Search for the cell housing the specified text and yield its (X, Y) center coordinate. 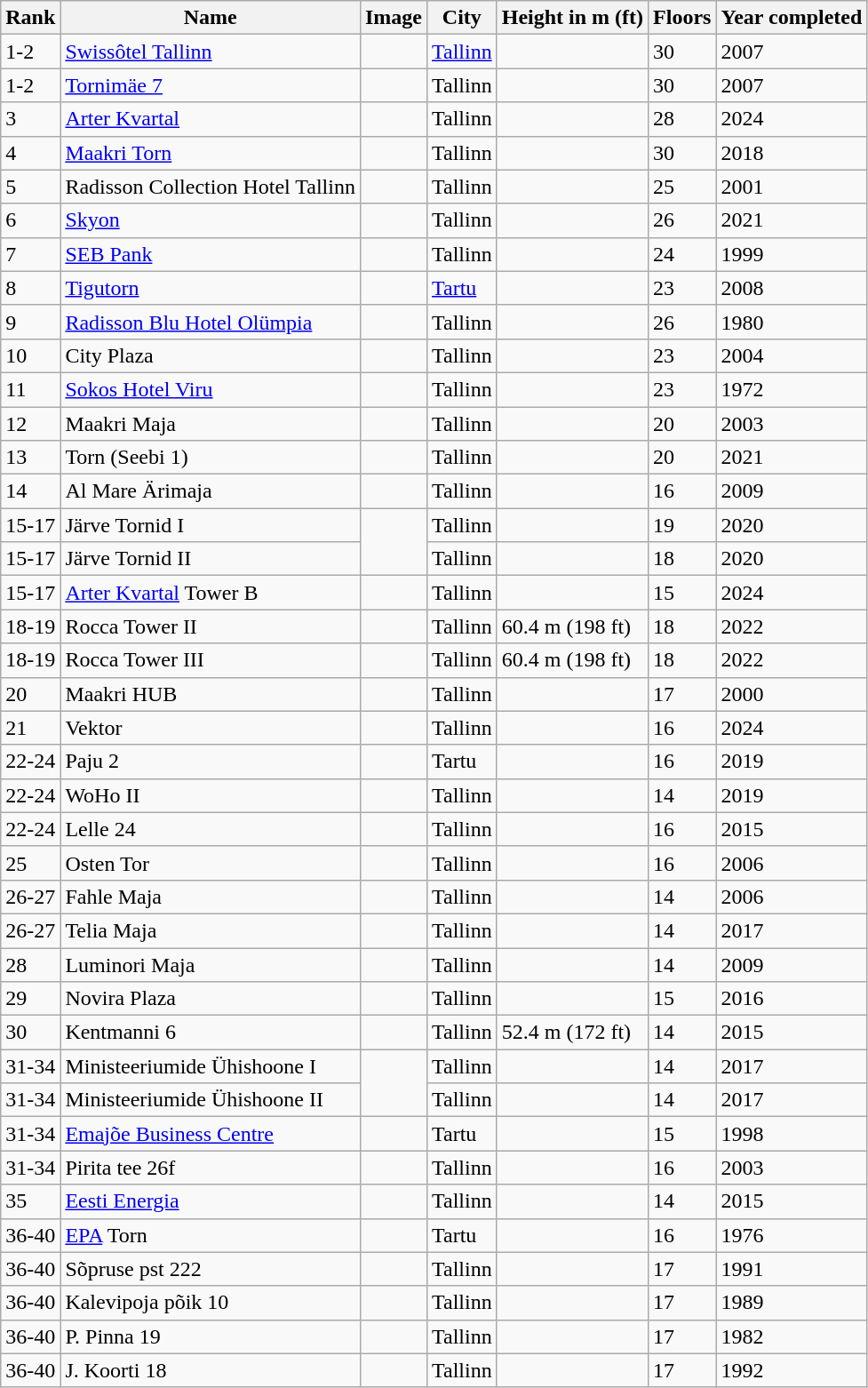
5 (30, 187)
4 (30, 153)
Ministeeriumide Ühishoone II (211, 1100)
11 (30, 389)
8 (30, 288)
Arter Kvartal (211, 119)
J. Koorti 18 (211, 1370)
Emajõe Business Centre (211, 1134)
1976 (792, 1235)
WoHo II (211, 795)
Image (393, 18)
Tornimäe 7 (211, 85)
Lelle 24 (211, 829)
Name (211, 18)
Paju 2 (211, 762)
29 (30, 999)
SEB Pank (211, 254)
Kalevipoja põik 10 (211, 1303)
Floors (682, 18)
6 (30, 220)
Skyon (211, 220)
1991 (792, 1269)
Novira Plaza (211, 999)
1982 (792, 1336)
City (462, 18)
Height in m (ft) (572, 18)
2004 (792, 355)
Osten Tor (211, 863)
52.4 m (172 ft) (572, 1033)
9 (30, 322)
7 (30, 254)
Rank (30, 18)
Arter Kvartal Tower B (211, 593)
3 (30, 119)
Torn (Seebi 1) (211, 458)
Maakri Maja (211, 424)
Kentmanni 6 (211, 1033)
Järve Tornid I (211, 525)
Luminori Maja (211, 964)
2016 (792, 999)
Rocca Tower III (211, 660)
2001 (792, 187)
1972 (792, 389)
Sõpruse pst 222 (211, 1269)
1992 (792, 1370)
Radisson Blu Hotel Olümpia (211, 322)
21 (30, 728)
Rocca Tower II (211, 626)
Swissôtel Tallinn (211, 52)
24 (682, 254)
12 (30, 424)
2000 (792, 694)
1989 (792, 1303)
10 (30, 355)
Pirita tee 26f (211, 1168)
City Plaza (211, 355)
Ministeeriumide Ühishoone I (211, 1066)
19 (682, 525)
2008 (792, 288)
2018 (792, 153)
Al Mare Ärimaja (211, 491)
Fahle Maja (211, 897)
13 (30, 458)
Järve Tornid II (211, 559)
Maakri HUB (211, 694)
1998 (792, 1134)
Tigutorn (211, 288)
P. Pinna 19 (211, 1336)
Telia Maja (211, 930)
Radisson Collection Hotel Tallinn (211, 187)
Maakri Torn (211, 153)
Vektor (211, 728)
Eesti Energia (211, 1201)
Year completed (792, 18)
Sokos Hotel Viru (211, 389)
1999 (792, 254)
35 (30, 1201)
EPA Torn (211, 1235)
1980 (792, 322)
